Detect which cell encompasses the target text, then output its [x, y] center coordinate. 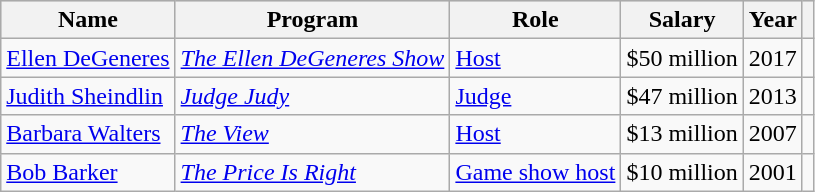
Ellen DeGeneres [88, 58]
Name [88, 20]
$13 million [682, 134]
$47 million [682, 96]
2001 [772, 172]
Program [312, 20]
Judith Sheindlin [88, 96]
2017 [772, 58]
Year [772, 20]
Bob Barker [88, 172]
$10 million [682, 172]
Role [536, 20]
Judge Judy [312, 96]
Barbara Walters [88, 134]
The Ellen DeGeneres Show [312, 58]
The Price Is Right [312, 172]
Salary [682, 20]
2013 [772, 96]
2007 [772, 134]
Judge [536, 96]
The View [312, 134]
$50 million [682, 58]
Game show host [536, 172]
